Determine the (x, y) coordinate at the center of the cell enclosing the given text.  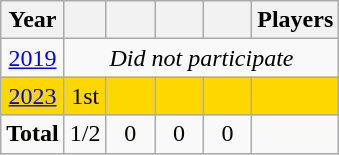
1/2 (85, 134)
Year (33, 20)
1st (85, 96)
Did not participate (201, 58)
2023 (33, 96)
Total (33, 134)
Players (296, 20)
2019 (33, 58)
